Locate the cell with the specified text and output its [x, y] center coordinate. 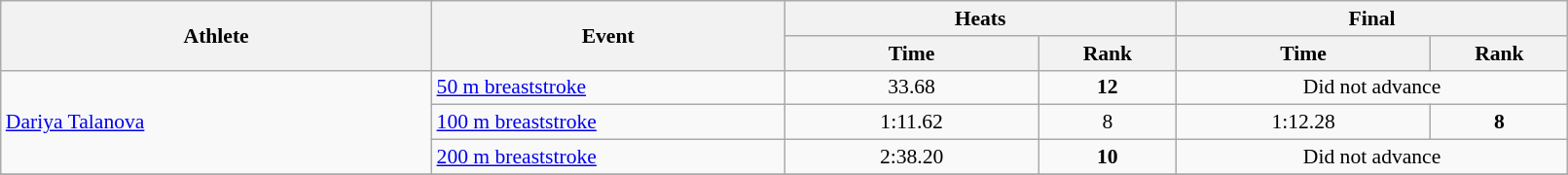
1:12.28 [1303, 122]
Event [608, 35]
50 m breaststroke [608, 87]
100 m breaststroke [608, 122]
2:38.20 [912, 157]
Athlete [216, 35]
Final [1372, 18]
200 m breaststroke [608, 157]
33.68 [912, 87]
Dariya Talanova [216, 122]
Heats [980, 18]
10 [1108, 157]
12 [1108, 87]
1:11.62 [912, 122]
